For the text-containing cell, return its midpoint in (x, y) coordinate format. 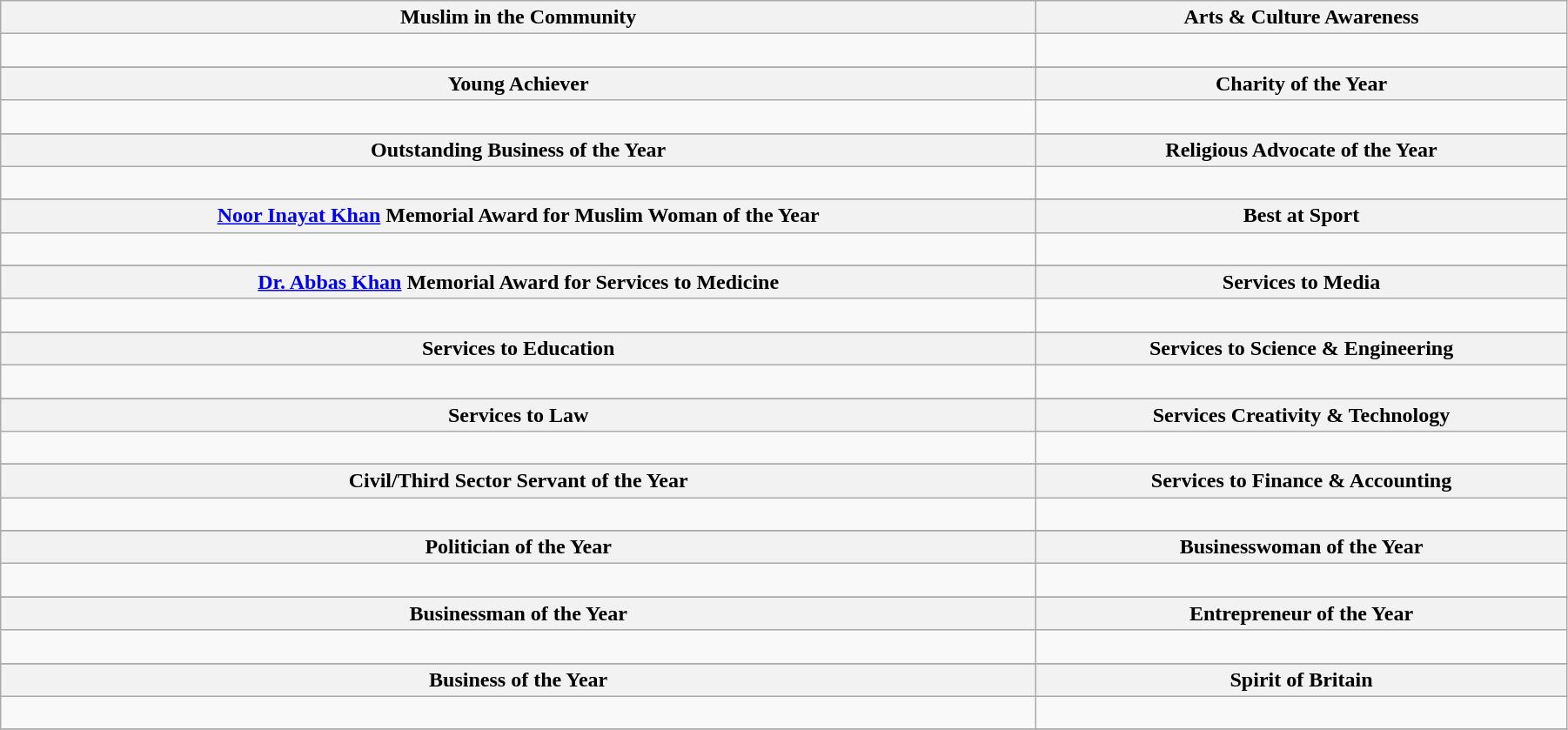
Businessman of the Year (519, 613)
Young Achiever (519, 84)
Best at Sport (1302, 216)
Services to Law (519, 415)
Noor Inayat Khan Memorial Award for Muslim Woman of the Year (519, 216)
Services to Education (519, 348)
Businesswoman of the Year (1302, 547)
Services to Finance & Accounting (1302, 481)
Services to Media (1302, 282)
Charity of the Year (1302, 84)
Services Creativity & Technology (1302, 415)
Politician of the Year (519, 547)
Civil/Third Sector Servant of the Year (519, 481)
Services to Science & Engineering (1302, 348)
Business of the Year (519, 680)
Spirit of Britain (1302, 680)
Outstanding Business of the Year (519, 150)
Religious Advocate of the Year (1302, 150)
Muslim in the Community (519, 17)
Arts & Culture Awareness (1302, 17)
Dr. Abbas Khan Memorial Award for Services to Medicine (519, 282)
Entrepreneur of the Year (1302, 613)
